Output the (x, y) coordinate of the center of the cell containing the given text.  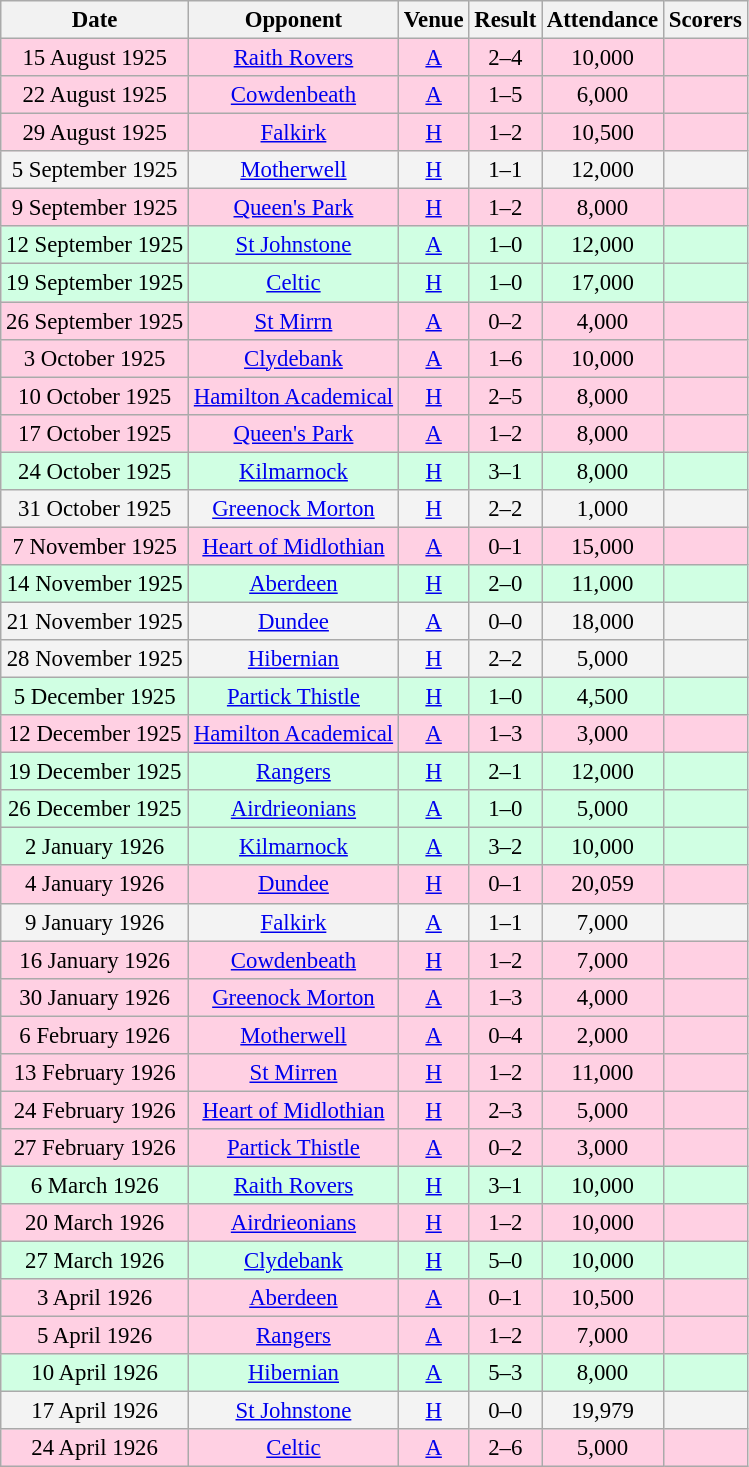
12 December 1925 (95, 734)
17 April 1926 (95, 1411)
17,000 (603, 283)
21 November 1925 (95, 621)
27 March 1926 (95, 1261)
6 March 1926 (95, 1185)
5 April 1926 (95, 1336)
6,000 (603, 95)
2–4 (506, 58)
4,500 (603, 697)
7 November 1925 (95, 546)
15 August 1925 (95, 58)
14 November 1925 (95, 584)
5 September 1925 (95, 170)
Date (95, 20)
5–0 (506, 1261)
16 January 1926 (95, 960)
30 January 1926 (95, 997)
19 December 1925 (95, 772)
St Mirren (294, 1073)
0–4 (506, 1035)
20,059 (603, 885)
Venue (434, 20)
5 December 1925 (95, 697)
28 November 1925 (95, 659)
26 December 1925 (95, 809)
Celtic (294, 283)
2 January 1926 (95, 847)
9 January 1926 (95, 922)
10 April 1926 (95, 1373)
9 September 1925 (95, 208)
3 October 1925 (95, 358)
4 January 1926 (95, 885)
15,000 (603, 546)
5–3 (506, 1373)
1–5 (506, 95)
20 March 1926 (95, 1223)
2–1 (506, 772)
12 September 1925 (95, 245)
Scorers (705, 20)
26 September 1925 (95, 321)
1,000 (603, 509)
22 August 1925 (95, 95)
6 February 1926 (95, 1035)
31 October 1925 (95, 509)
2–3 (506, 1110)
2–5 (506, 396)
1–6 (506, 358)
2–0 (506, 584)
17 October 1925 (95, 433)
2,000 (603, 1035)
13 February 1926 (95, 1073)
3–2 (506, 847)
19,979 (603, 1411)
Attendance (603, 20)
18,000 (603, 621)
Opponent (294, 20)
3 April 1926 (95, 1298)
19 September 1925 (95, 283)
Result (506, 20)
24 February 1926 (95, 1110)
27 February 1926 (95, 1148)
St Mirrn (294, 321)
10 October 1925 (95, 396)
29 August 1925 (95, 133)
24 October 1925 (95, 471)
